Scan for the cell matching the given text and deliver its [X, Y] coordinate at center. 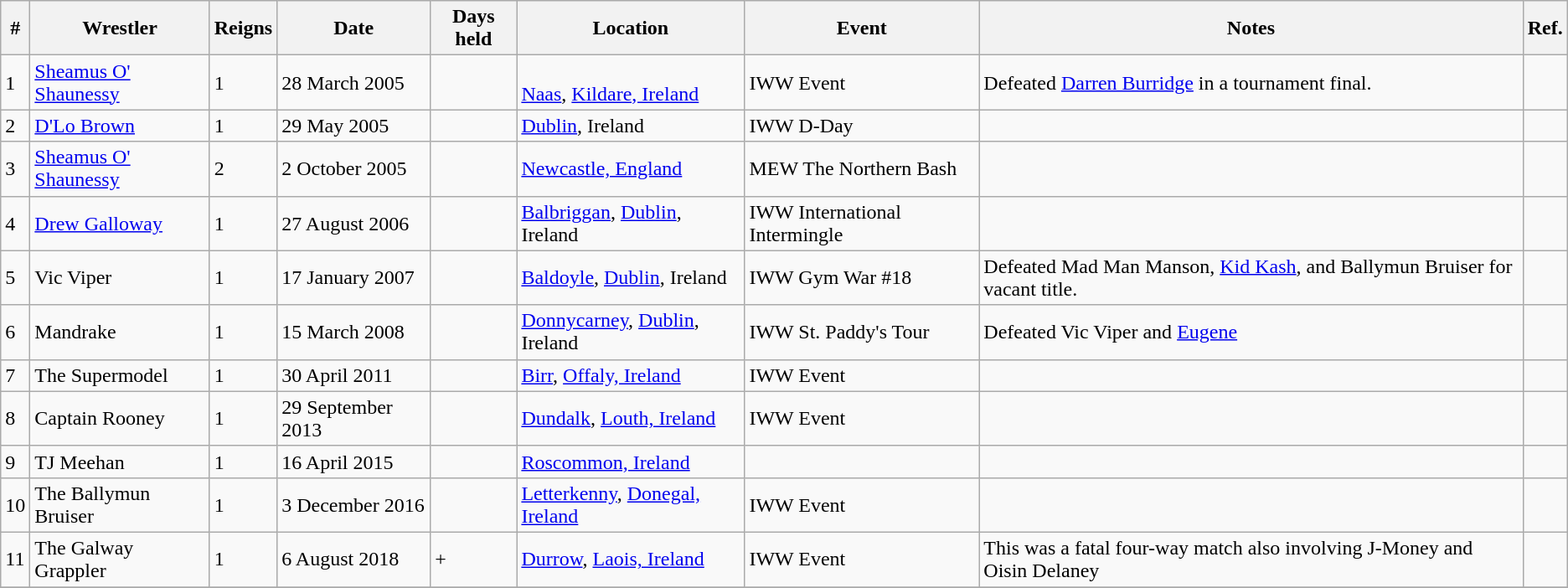
This was a fatal four-way match also involving J-Money and Oisin Delaney [1251, 560]
15 March 2008 [353, 332]
D'Lo Brown [120, 126]
29 September 2013 [353, 419]
Defeated Darren Burridge in a tournament final. [1251, 82]
6 August 2018 [353, 560]
+ [474, 560]
Birr, Offaly, Ireland [631, 375]
2 October 2005 [353, 169]
Donnycarney, Dublin, Ireland [631, 332]
8 [15, 419]
The Galway Grappler [120, 560]
Notes [1251, 28]
16 April 2015 [353, 462]
Dublin, Ireland [631, 126]
5 [15, 278]
Vic Viper [120, 278]
Newcastle, England [631, 169]
30 April 2011 [353, 375]
10 [15, 504]
IWW D-Day [862, 126]
11 [15, 560]
IWW International Intermingle [862, 223]
Ref. [1545, 28]
7 [15, 375]
Roscommon, Ireland [631, 462]
Defeated Mad Man Manson, Kid Kash, and Ballymun Bruiser for vacant title. [1251, 278]
Naas, Kildare, Ireland [631, 82]
Drew Galloway [120, 223]
Balbriggan, Dublin, Ireland [631, 223]
3 December 2016 [353, 504]
Captain Rooney [120, 419]
TJ Meehan [120, 462]
4 [15, 223]
Event [862, 28]
Letterkenny, Donegal, Ireland [631, 504]
The Ballymun Bruiser [120, 504]
MEW The Northern Bash [862, 169]
29 May 2005 [353, 126]
28 March 2005 [353, 82]
Date [353, 28]
IWW St. Paddy's Tour [862, 332]
The Supermodel [120, 375]
6 [15, 332]
27 August 2006 [353, 223]
Reigns [243, 28]
3 [15, 169]
Durrow, Laois, Ireland [631, 560]
Defeated Vic Viper and Eugene [1251, 332]
Baldoyle, Dublin, Ireland [631, 278]
Mandrake [120, 332]
9 [15, 462]
IWW Gym War #18 [862, 278]
Location [631, 28]
Wrestler [120, 28]
Dundalk, Louth, Ireland [631, 419]
Days held [474, 28]
17 January 2007 [353, 278]
# [15, 28]
